Output the [X, Y] coordinate of the center of the cell containing the given text.  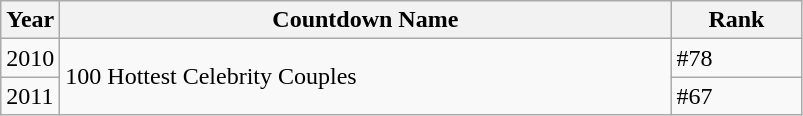
#78 [736, 58]
100 Hottest Celebrity Couples [366, 77]
#67 [736, 96]
Year [30, 20]
2011 [30, 96]
Countdown Name [366, 20]
Rank [736, 20]
2010 [30, 58]
